For the text-containing cell, return its midpoint in [x, y] coordinate format. 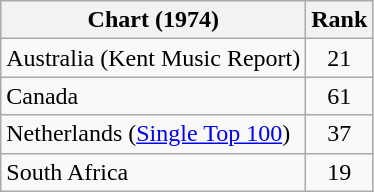
South Africa [154, 172]
Rank [340, 20]
Australia (Kent Music Report) [154, 58]
19 [340, 172]
Canada [154, 96]
Netherlands (Single Top 100) [154, 134]
61 [340, 96]
37 [340, 134]
Chart (1974) [154, 20]
21 [340, 58]
